From the cell containing the given text, extract its center point as [x, y] coordinate. 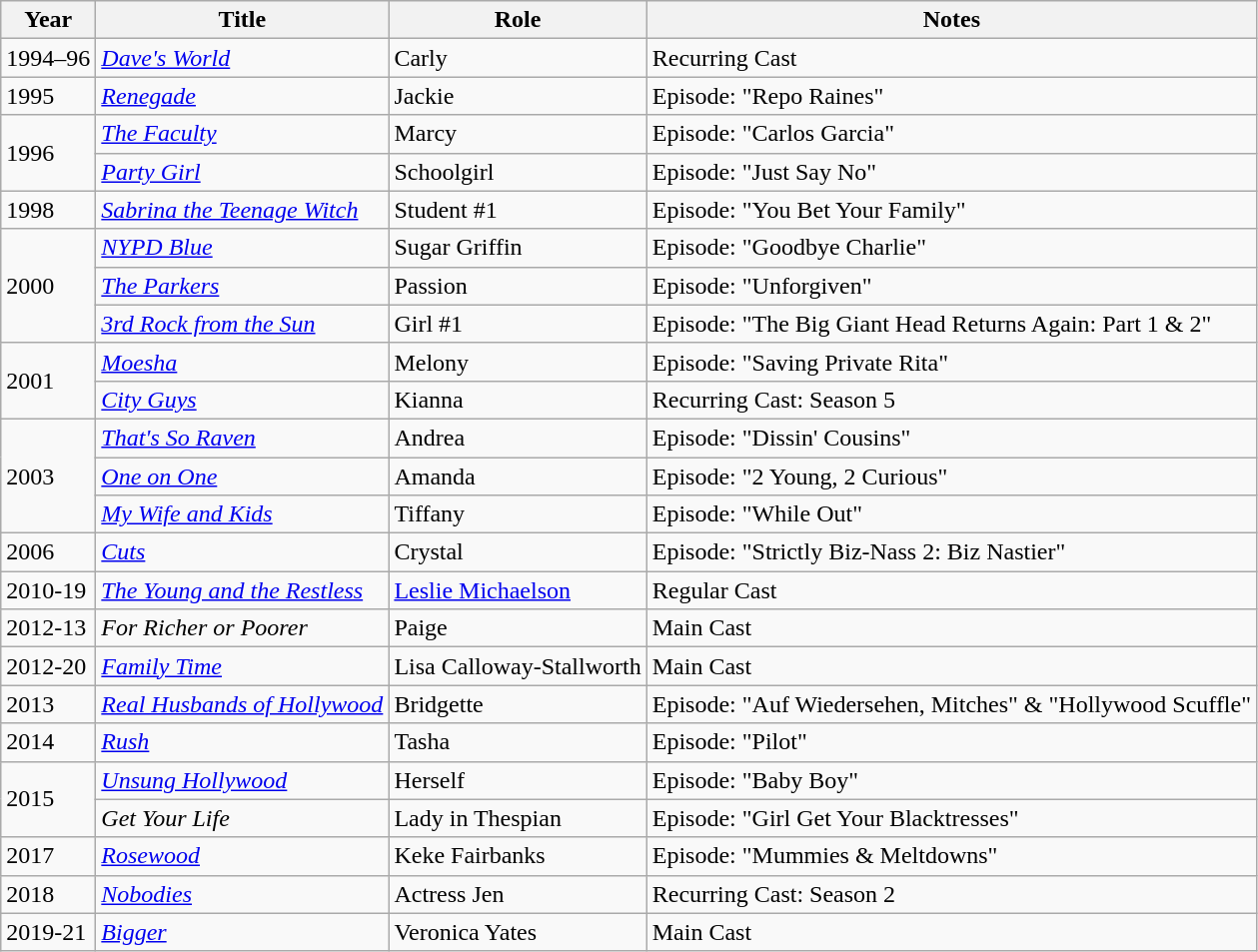
Recurring Cast [951, 58]
The Young and the Restless [242, 590]
Girl #1 [518, 324]
Cuts [242, 552]
Episode: "Repo Raines" [951, 96]
The Faculty [242, 134]
Dave's World [242, 58]
Rosewood [242, 856]
Real Husbands of Hollywood [242, 704]
NYPD Blue [242, 248]
For Richer or Poorer [242, 628]
Episode: "Girl Get Your Blacktresses" [951, 818]
Bridgette [518, 704]
Role [518, 20]
2017 [48, 856]
Herself [518, 780]
Episode: "Dissin' Cousins" [951, 438]
Episode: "The Big Giant Head Returns Again: Part 1 & 2" [951, 324]
Schoolgirl [518, 172]
1996 [48, 153]
Student #1 [518, 210]
Lady in Thespian [518, 818]
Year [48, 20]
Episode: "Goodbye Charlie" [951, 248]
1994–96 [48, 58]
2013 [48, 704]
2018 [48, 894]
1998 [48, 210]
Veronica Yates [518, 932]
2019-21 [48, 932]
Episode: "Auf Wiedersehen, Mitches" & "Hollywood Scuffle" [951, 704]
2006 [48, 552]
Episode: "Unforgiven" [951, 286]
Get Your Life [242, 818]
Marcy [518, 134]
Episode: "Pilot" [951, 742]
2003 [48, 476]
Passion [518, 286]
That's So Raven [242, 438]
Keke Fairbanks [518, 856]
Title [242, 20]
Episode: "Strictly Biz-Nass 2: Biz Nastier" [951, 552]
Leslie Michaelson [518, 590]
Party Girl [242, 172]
My Wife and Kids [242, 514]
Episode: "Mummies & Meltdowns" [951, 856]
Moesha [242, 362]
Andrea [518, 438]
2012-13 [48, 628]
Renegade [242, 96]
Sugar Griffin [518, 248]
Amanda [518, 476]
2010-19 [48, 590]
Notes [951, 20]
Melony [518, 362]
The Parkers [242, 286]
Actress Jen [518, 894]
Episode: "Carlos Garcia" [951, 134]
Kianna [518, 400]
Episode: "While Out" [951, 514]
Bigger [242, 932]
City Guys [242, 400]
Unsung Hollywood [242, 780]
Recurring Cast: Season 5 [951, 400]
One on One [242, 476]
2014 [48, 742]
Episode: "Just Say No" [951, 172]
2001 [48, 381]
2015 [48, 799]
Tiffany [518, 514]
Family Time [242, 666]
3rd Rock from the Sun [242, 324]
Rush [242, 742]
Nobodies [242, 894]
2012-20 [48, 666]
Recurring Cast: Season 2 [951, 894]
Episode: "Baby Boy" [951, 780]
Episode: "You Bet Your Family" [951, 210]
Carly [518, 58]
Regular Cast [951, 590]
Crystal [518, 552]
1995 [48, 96]
Paige [518, 628]
Tasha [518, 742]
Episode: "Saving Private Rita" [951, 362]
Lisa Calloway-Stallworth [518, 666]
Sabrina the Teenage Witch [242, 210]
2000 [48, 286]
Jackie [518, 96]
Episode: "2 Young, 2 Curious" [951, 476]
